Determine the [X, Y] coordinate at the center of the cell enclosing the given text.  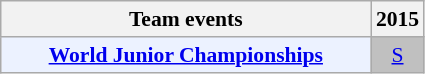
2015 [398, 19]
S [398, 55]
Team events [186, 19]
World Junior Championships [186, 55]
